Search for the cell housing the specified text and yield its (X, Y) center coordinate. 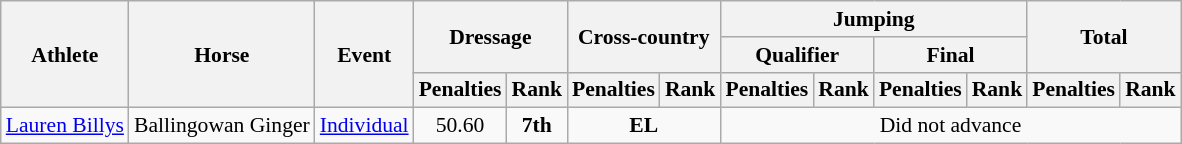
7th (536, 126)
Event (364, 54)
Total (1104, 36)
Qualifier (796, 55)
50.60 (460, 126)
Athlete (65, 54)
Individual (364, 126)
Dressage (490, 36)
EL (644, 126)
Ballingowan Ginger (222, 126)
Lauren Billys (65, 126)
Did not advance (950, 126)
Final (950, 55)
Jumping (874, 19)
Horse (222, 54)
Cross-country (644, 36)
